Pinpoint the cell where the given text exists, returning its (X, Y) midpoint coordinate. 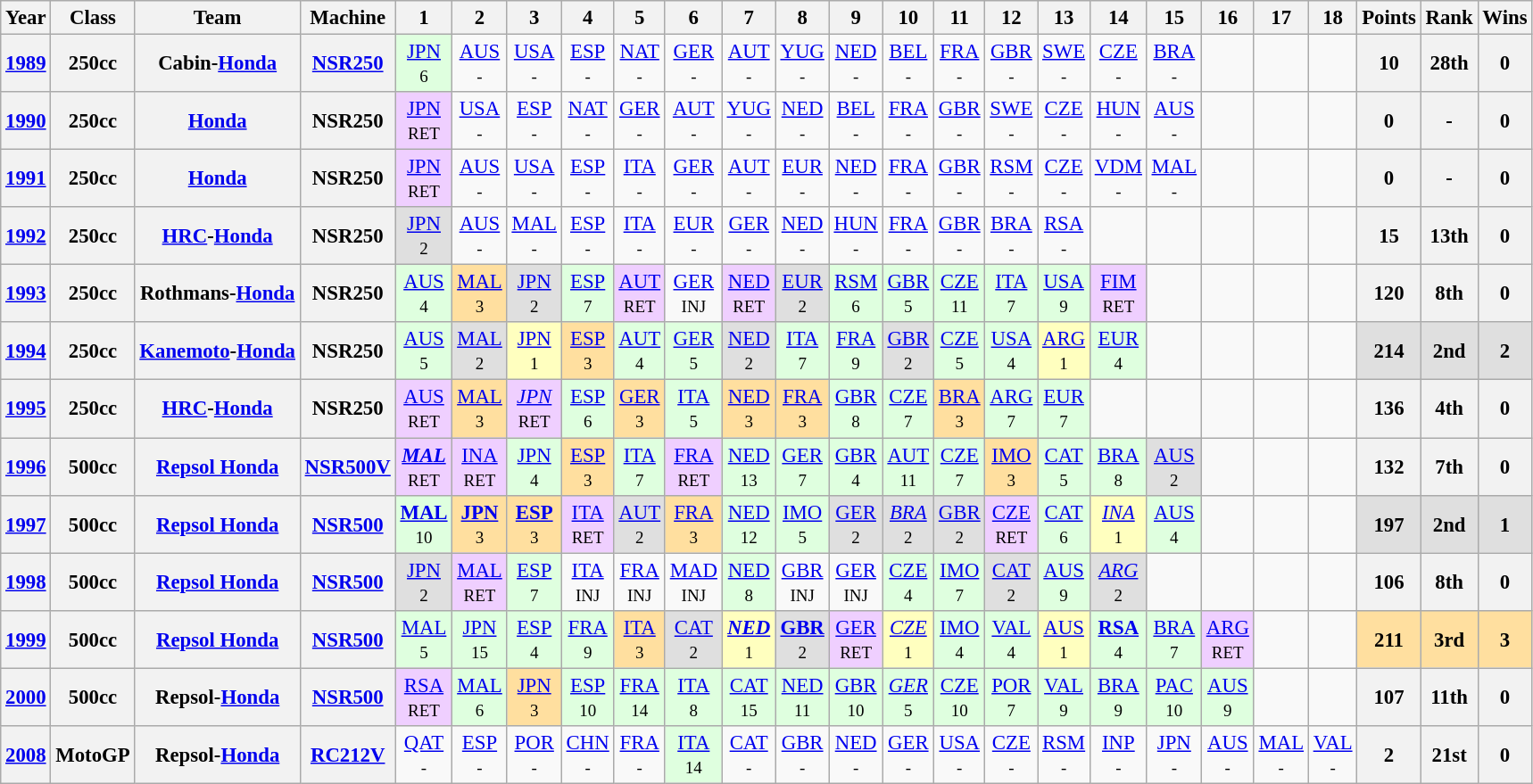
11th (1449, 697)
RSM 6 (856, 294)
1994 (26, 351)
JPN 15 (480, 639)
Class (93, 18)
ARG 1 (1064, 351)
ARG RET (1228, 639)
Rank (1449, 18)
12 (1012, 18)
PAC 10 (1174, 697)
GBR 4 (856, 467)
RSA RET (424, 697)
FRA RET (693, 467)
7th (1449, 467)
CZE 11 (960, 294)
MAL 10 (424, 524)
BRA 8 (1118, 467)
1992 (26, 235)
CAT 5 (1064, 467)
CAT 15 (749, 697)
211 (1388, 639)
2000 (26, 697)
1999 (26, 639)
Team (218, 18)
Rothmans-Honda (218, 294)
NED 12 (749, 524)
GER 2 (856, 524)
FRA INJ (639, 582)
INP - (1118, 755)
IMO 5 (802, 524)
3rd (1449, 639)
197 (1388, 524)
EUR 7 (1064, 409)
Kanemoto-Honda (218, 351)
BRA 2 (908, 524)
MAD INJ (693, 582)
MotoGP (93, 755)
NSR500V (348, 467)
BRA 3 (960, 409)
Points (1388, 18)
7 (749, 18)
GER RET (856, 639)
1989 (26, 64)
17 (1281, 18)
9 (856, 18)
QAT - (424, 755)
VAL 4 (1012, 639)
ITA 3 (639, 639)
MAL 2 (480, 351)
1990 (26, 121)
IMO 7 (960, 582)
CZE 5 (960, 351)
RSA - (1064, 235)
BRA 9 (1118, 697)
ITA RET (587, 524)
GBR 8 (856, 409)
14 (1118, 18)
AUS 5 (424, 351)
21st (1449, 755)
NED 1 (749, 639)
FIM RET (1118, 294)
NED 8 (749, 582)
AUT RET (639, 294)
11 (960, 18)
28th (1449, 64)
132 (1388, 467)
ARG 7 (1012, 409)
ESP 6 (587, 409)
CAT 6 (1064, 524)
NED 3 (749, 409)
6 (693, 18)
CZE 4 (908, 582)
ITA 14 (693, 755)
BRA 7 (1174, 639)
AUT 11 (908, 467)
NED 13 (749, 467)
Year (26, 18)
GER 7 (802, 467)
EUR 4 (1118, 351)
1995 (26, 409)
ITA INJ (587, 582)
IMO 3 (1012, 467)
4 (587, 18)
ITA 5 (693, 409)
VAL 9 (1064, 697)
214 (1388, 351)
ITA 8 (693, 697)
VAL - (1332, 755)
JPN 1 (534, 351)
Cabin-Honda (218, 64)
FRA 14 (639, 697)
RC212V (348, 755)
120 (1388, 294)
MAL 6 (480, 697)
AUS RET (424, 409)
GBR 5 (908, 294)
IMO 4 (960, 639)
USA 4 (1012, 351)
1991 (26, 178)
CAT - (749, 755)
GER 3 (639, 409)
NED 2 (749, 351)
NED RET (749, 294)
8 (802, 18)
CZE 10 (960, 697)
AUT 2 (639, 524)
ESP 10 (587, 697)
AUT 4 (639, 351)
Machine (348, 18)
Wins (1504, 18)
POR 7 (1012, 697)
JPN 6 (424, 64)
AUS 2 (1174, 467)
INA RET (480, 467)
RSA 4 (1118, 639)
ARG 2 (1118, 582)
2008 (26, 755)
JPN - (1174, 755)
1993 (26, 294)
1998 (26, 582)
5 (639, 18)
EUR 2 (802, 294)
1996 (26, 467)
CZE 1 (908, 639)
USA 9 (1064, 294)
VDM - (1118, 178)
AUS 1 (1064, 639)
1997 (26, 524)
GBR INJ (802, 582)
107 (1388, 697)
16 (1228, 18)
13 (1064, 18)
GBR 10 (856, 697)
18 (1332, 18)
MAL 5 (424, 639)
106 (1388, 582)
NED 11 (802, 697)
INA 1 (1118, 524)
ESP 4 (534, 639)
13th (1449, 235)
POR - (534, 755)
CHN - (587, 755)
4th (1449, 409)
CZE RET (1012, 524)
JPN 4 (534, 467)
136 (1388, 409)
